For the text-containing cell, return its midpoint in [x, y] coordinate format. 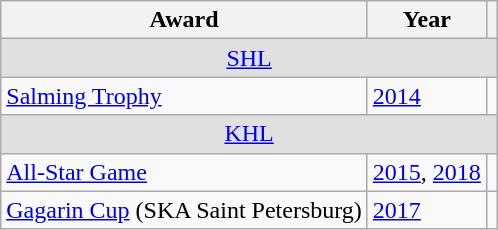
Year [426, 20]
2017 [426, 210]
Gagarin Cup (SKA Saint Petersburg) [184, 210]
Award [184, 20]
Salming Trophy [184, 96]
2015, 2018 [426, 172]
All-Star Game [184, 172]
2014 [426, 96]
KHL [250, 134]
SHL [250, 58]
